Detect which cell encompasses the target text, then output its (X, Y) center coordinate. 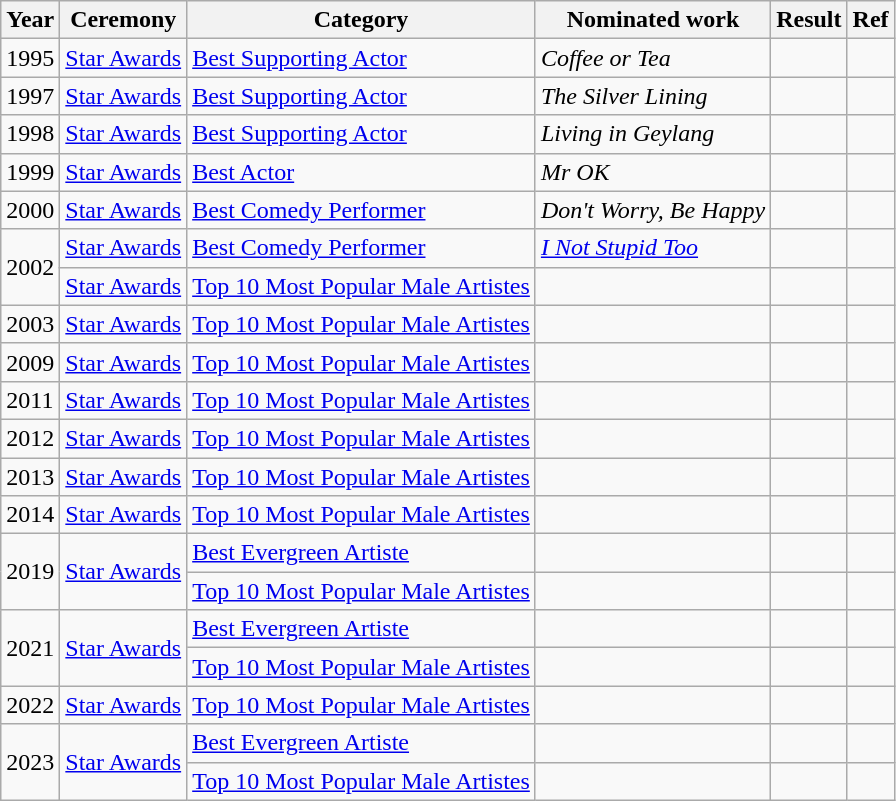
Ceremony (124, 20)
Nominated work (652, 20)
2011 (30, 400)
Result (809, 20)
Don't Worry, Be Happy (652, 210)
Mr OK (652, 172)
2002 (30, 267)
Coffee or Tea (652, 58)
2014 (30, 515)
I Not Stupid Too (652, 248)
Living in Geylang (652, 134)
1997 (30, 96)
Category (362, 20)
2013 (30, 477)
2003 (30, 324)
1998 (30, 134)
Best Actor (362, 172)
2023 (30, 762)
2019 (30, 572)
1995 (30, 58)
2000 (30, 210)
2012 (30, 438)
Year (30, 20)
1999 (30, 172)
2009 (30, 362)
2022 (30, 705)
2021 (30, 648)
Ref (870, 20)
The Silver Lining (652, 96)
